Determine the [X, Y] coordinate at the center of the cell enclosing the given text.  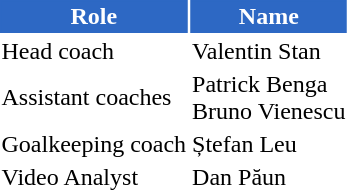
Assistant coaches [94, 98]
Role [94, 16]
Name [269, 16]
Patrick Benga Bruno Vienescu [269, 98]
Valentin Stan [269, 51]
Ștefan Leu [269, 144]
Head coach [94, 51]
Goalkeeping coach [94, 144]
